Determine the [x, y] coordinate at the center of the cell enclosing the given text.  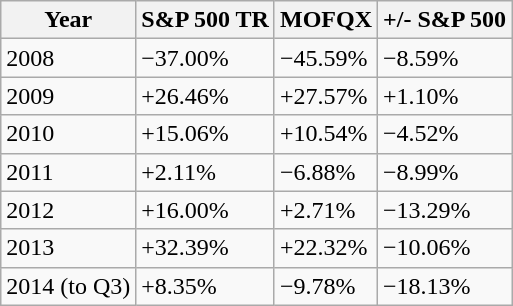
2013 [68, 248]
+22.32% [326, 248]
+2.71% [326, 210]
−13.29% [445, 210]
+32.39% [206, 248]
MOFQX [326, 20]
+/- S&P 500 [445, 20]
−4.52% [445, 134]
−8.59% [445, 58]
+27.57% [326, 96]
2009 [68, 96]
2010 [68, 134]
−6.88% [326, 172]
+16.00% [206, 210]
Year [68, 20]
+1.10% [445, 96]
+2.11% [206, 172]
−10.06% [445, 248]
2012 [68, 210]
−18.13% [445, 286]
+15.06% [206, 134]
+26.46% [206, 96]
2008 [68, 58]
−8.99% [445, 172]
−45.59% [326, 58]
+10.54% [326, 134]
2011 [68, 172]
S&P 500 TR [206, 20]
−9.78% [326, 286]
+8.35% [206, 286]
2014 (to Q3) [68, 286]
−37.00% [206, 58]
